Output the [x, y] coordinate of the center of the cell containing the given text.  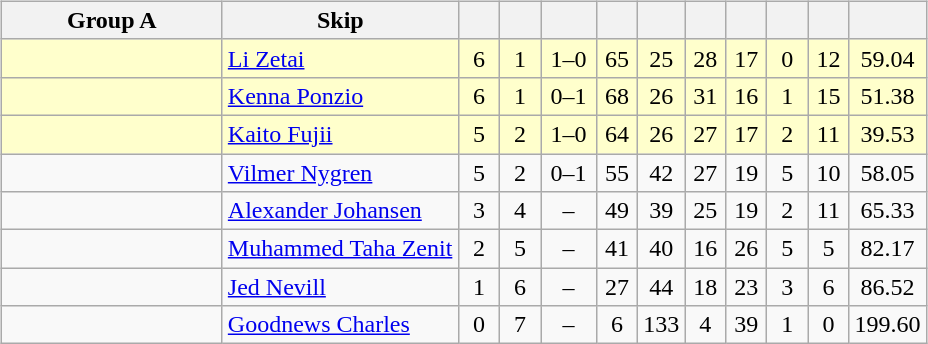
40 [662, 249]
51.38 [888, 96]
Li Zetai [340, 58]
31 [706, 96]
Group A [112, 20]
Kaito Fujii [340, 134]
Alexander Johansen [340, 211]
55 [618, 173]
58.05 [888, 173]
41 [618, 249]
Vilmer Nygren [340, 173]
Kenna Ponzio [340, 96]
49 [618, 211]
42 [662, 173]
28 [706, 58]
64 [618, 134]
86.52 [888, 287]
65 [618, 58]
68 [618, 96]
7 [520, 325]
65.33 [888, 211]
15 [828, 96]
Jed Nevill [340, 287]
Goodnews Charles [340, 325]
199.60 [888, 325]
133 [662, 325]
23 [746, 287]
39.53 [888, 134]
12 [828, 58]
82.17 [888, 249]
Muhammed Taha Zenit [340, 249]
Skip [340, 20]
44 [662, 287]
10 [828, 173]
59.04 [888, 58]
18 [706, 287]
